Find where the given text appears and provide that cell's center as (x, y) coordinate. 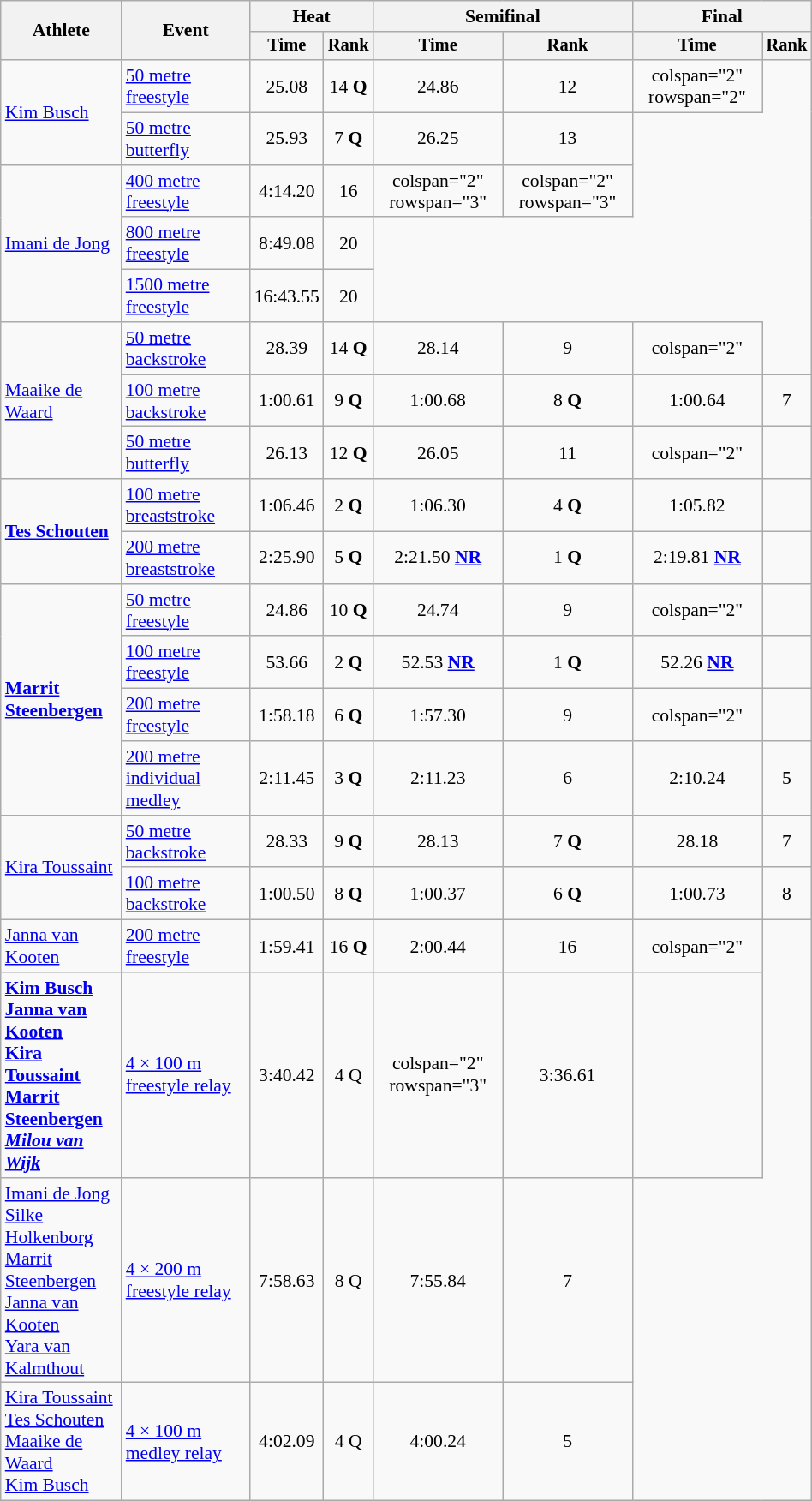
1:00.50 (287, 894)
12 (567, 86)
200 metre breaststroke (186, 559)
1:00.73 (697, 894)
Marrit Steenbergen (62, 700)
Tes Schouten (62, 531)
Semifinal (504, 16)
1:00.64 (697, 401)
28.14 (439, 348)
53.66 (287, 663)
2:11.23 (439, 778)
4:02.09 (287, 1442)
Event (186, 31)
1:00.68 (439, 401)
4:14.20 (287, 192)
1:05.82 (697, 505)
25.93 (287, 139)
1:00.61 (287, 401)
28.33 (287, 841)
1500 metre freestyle (186, 296)
13 (567, 139)
2:25.90 (287, 559)
26.25 (439, 139)
200 metre individual medley (186, 778)
52.26 NR (697, 663)
Kira Toussaint Tes SchoutenMaaike de Waard Kim Busch (62, 1442)
Heat (312, 16)
100 metre breaststroke (186, 505)
Athlete (62, 31)
28.39 (287, 348)
400 metre freestyle (186, 192)
2:00.44 (439, 946)
100 metre freestyle (186, 663)
4 × 100 m freestyle relay (186, 1075)
52.53 NR (439, 663)
8:49.08 (287, 243)
25.08 (287, 86)
1:00.37 (439, 894)
Maaike de Waard (62, 401)
28.18 (697, 841)
colspan="2" rowspan="2" (697, 86)
Imani de Jong Silke Holkenborg Marrit Steenbergen Janna van KootenYara van Kalmthout (62, 1281)
3:40.42 (287, 1075)
4 × 200 m freestyle relay (186, 1281)
800 metre freestyle (186, 243)
1:06.30 (439, 505)
Kira Toussaint (62, 868)
2:10.24 (697, 778)
6 (567, 778)
Janna van Kooten (62, 946)
28.13 (439, 841)
1:06.46 (287, 505)
16 Q (349, 946)
12 Q (349, 452)
3 Q (349, 778)
16:43.55 (287, 296)
3:36.61 (567, 1075)
1:58.18 (287, 715)
26.13 (287, 452)
2:11.45 (287, 778)
7:55.84 (439, 1281)
24.74 (439, 610)
2:21.50 NR (439, 559)
Final (721, 16)
1:59.41 (287, 946)
2:19.81 NR (697, 559)
7:58.63 (287, 1281)
8 (787, 894)
4:00.24 (439, 1442)
26.05 (439, 452)
1:57.30 (439, 715)
11 (567, 452)
Kim BuschJanna van KootenKira ToussaintMarrit SteenbergenMilou van Wijk (62, 1075)
10 Q (349, 610)
5 Q (349, 559)
4 × 100 m medley relay (186, 1442)
Imani de Jong (62, 243)
Kim Busch (62, 112)
